Scan for the cell matching the given text and deliver its (X, Y) coordinate at center. 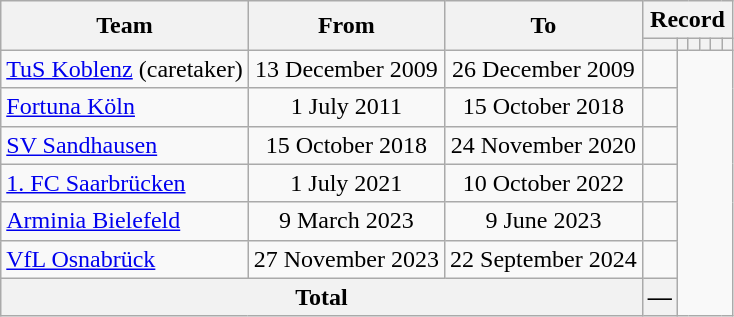
Total (322, 297)
26 December 2009 (544, 69)
VfL Osnabrück (124, 259)
— (660, 297)
To (544, 26)
Record (687, 20)
1. FC Saarbrücken (124, 183)
13 December 2009 (346, 69)
9 June 2023 (544, 221)
9 March 2023 (346, 221)
Arminia Bielefeld (124, 221)
10 October 2022 (544, 183)
24 November 2020 (544, 145)
TuS Koblenz (caretaker) (124, 69)
1 July 2011 (346, 107)
SV Sandhausen (124, 145)
Fortuna Köln (124, 107)
22 September 2024 (544, 259)
Team (124, 26)
27 November 2023 (346, 259)
1 July 2021 (346, 183)
From (346, 26)
